Return (X, Y) of the center of cell containing provided text 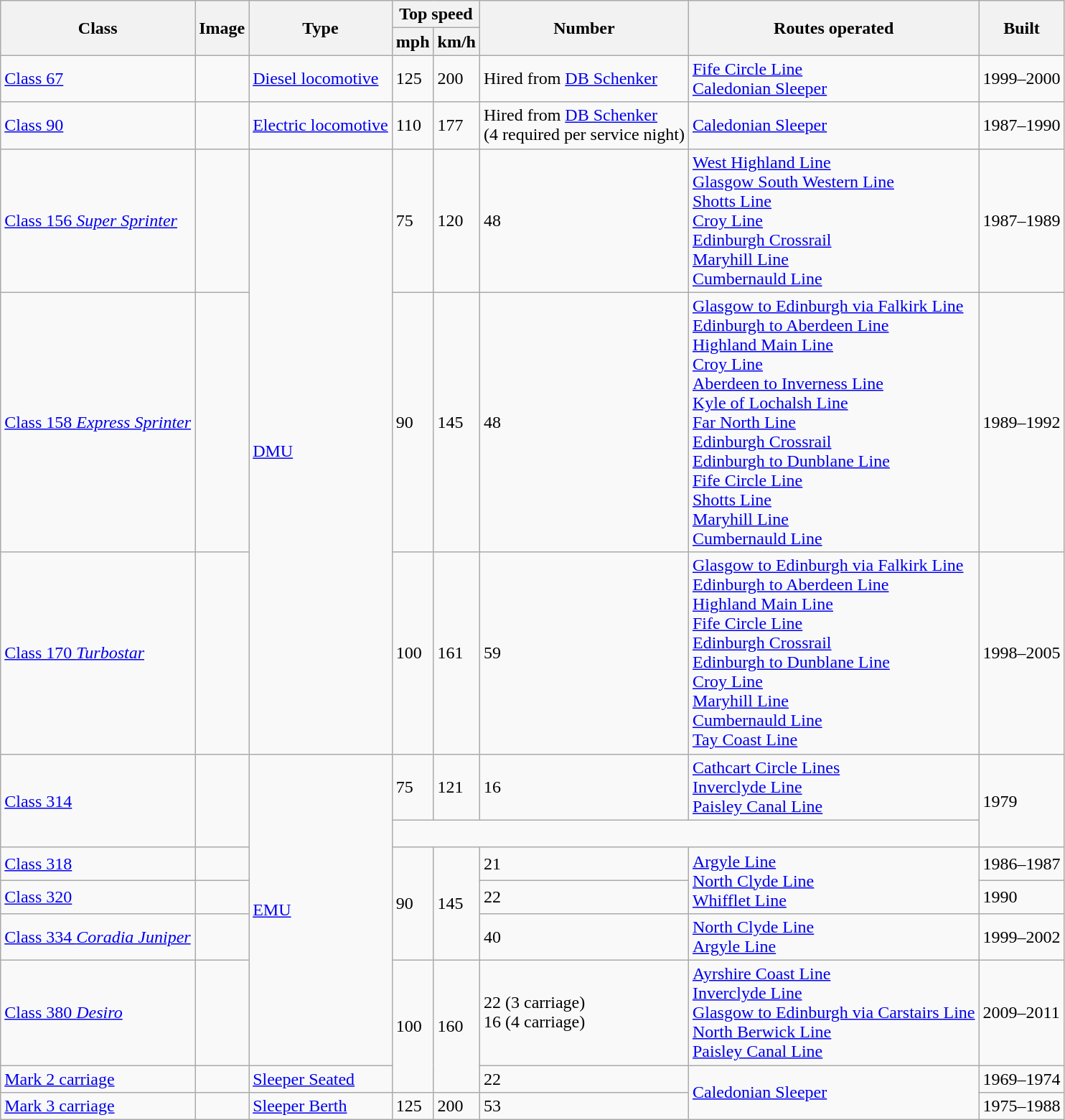
Cathcart Circle LinesInverclyde LinePaisley Canal Line (834, 787)
1987–1989 (1022, 220)
1979 (1022, 801)
Class 156 Super Sprinter (98, 220)
Electric locomotive (321, 125)
Class 320 (98, 897)
EMU (321, 909)
Diesel locomotive (321, 79)
Fife Circle LineCaledonian Sleeper (834, 79)
Class 380 Desiro (98, 1012)
Class 314 (98, 801)
1989–1992 (1022, 422)
177 (456, 125)
Class 170 Turbostar (98, 653)
160 (456, 1026)
Ayrshire Coast LineInverclyde LineGlasgow to Edinburgh via Carstairs LineNorth Berwick LinePaisley Canal Line (834, 1012)
North Clyde LineArgyle Line (834, 936)
110 (413, 125)
2009–2011 (1022, 1012)
mph (413, 42)
Class 318 (98, 864)
Number (584, 28)
22 (3 carriage)16 (4 carriage) (584, 1012)
21 (584, 864)
Class 90 (98, 125)
121 (456, 787)
DMU (321, 451)
Type (321, 28)
Hired from DB Schenker (584, 79)
Sleeper Berth (321, 1106)
Hired from DB Schenker(4 required per service night) (584, 125)
Argyle LineNorth Clyde LineWhifflet Line (834, 880)
Built (1022, 28)
Top speed (436, 14)
Sleeper Seated (321, 1079)
40 (584, 936)
Class 334 Coradia Juniper (98, 936)
161 (456, 653)
Class 158 Express Sprinter (98, 422)
1999–2002 (1022, 936)
120 (456, 220)
1986–1987 (1022, 864)
Mark 3 carriage (98, 1106)
1987–1990 (1022, 125)
Class 67 (98, 79)
53 (584, 1106)
16 (584, 787)
59 (584, 653)
1969–1974 (1022, 1079)
Routes operated (834, 28)
km/h (456, 42)
1999–2000 (1022, 79)
Mark 2 carriage (98, 1079)
1990 (1022, 897)
Image (222, 28)
1975–1988 (1022, 1106)
1998–2005 (1022, 653)
West Highland LineGlasgow South Western LineShotts LineCroy LineEdinburgh CrossrailMaryhill LineCumbernauld Line (834, 220)
Class (98, 28)
